Search for the cell housing the specified text and yield its (x, y) center coordinate. 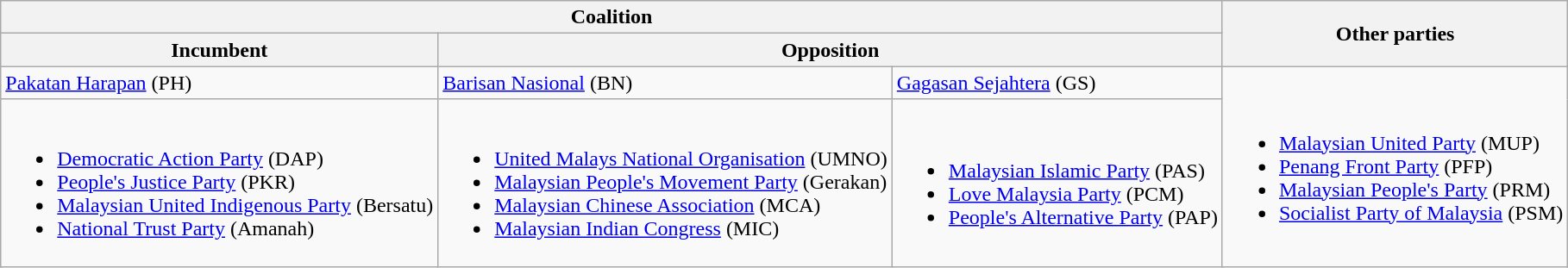
Other parties (1395, 34)
Pakatan Harapan (PH) (219, 83)
Coalition (612, 17)
Malaysian Islamic Party (PAS)Love Malaysia Party (PCM)People's Alternative Party (PAP) (1057, 183)
Barisan Nasional (BN) (666, 83)
Incumbent (219, 50)
Malaysian United Party (MUP) Penang Front Party (PFP) Malaysian People's Party (PRM) Socialist Party of Malaysia (PSM) (1395, 166)
Democratic Action Party (DAP) People's Justice Party (PKR) Malaysian United Indigenous Party (Bersatu) National Trust Party (Amanah) (219, 183)
Opposition (831, 50)
Gagasan Sejahtera (GS) (1057, 83)
